For the text-containing cell, return its midpoint in (X, Y) coordinate format. 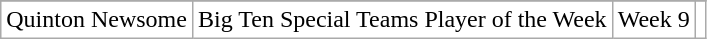
Big Ten Special Teams Player of the Week (402, 20)
Quinton Newsome (97, 20)
Week 9 (654, 20)
